Identify which cell holds the provided text, then report its (X, Y) central coordinate. 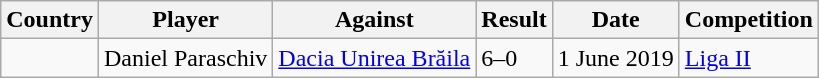
Result (514, 20)
Player (185, 20)
6–0 (514, 58)
Country (50, 20)
Against (374, 20)
Competition (748, 20)
Date (616, 20)
Dacia Unirea Brăila (374, 58)
Liga II (748, 58)
1 June 2019 (616, 58)
Daniel Paraschiv (185, 58)
